From the cell containing the given text, extract its center point as (x, y) coordinate. 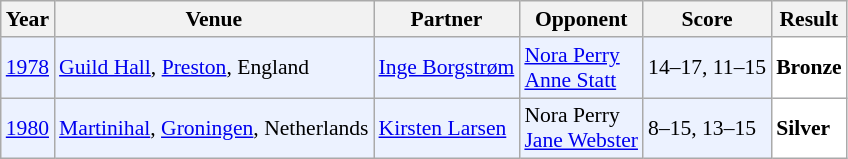
1978 (28, 68)
8–15, 13–15 (707, 128)
Bronze (809, 68)
Silver (809, 128)
1980 (28, 128)
14–17, 11–15 (707, 68)
Venue (214, 19)
Guild Hall, Preston, England (214, 68)
Year (28, 19)
Score (707, 19)
Kirsten Larsen (447, 128)
Result (809, 19)
Nora Perry Anne Statt (581, 68)
Martinihal, Groningen, Netherlands (214, 128)
Nora Perry Jane Webster (581, 128)
Opponent (581, 19)
Partner (447, 19)
Inge Borgstrøm (447, 68)
